Return the [x, y] coordinate for the center point of the cell that contains the specified text.  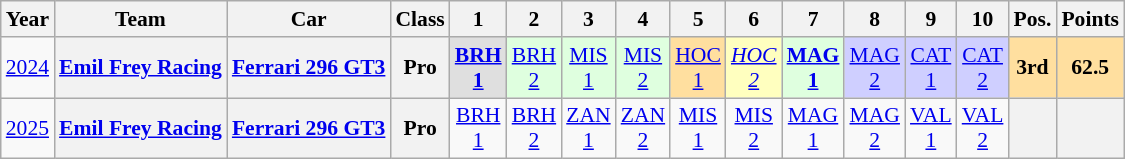
8 [874, 19]
Car [309, 19]
CAT1 [931, 68]
62.5 [1090, 68]
ZAN1 [588, 128]
CAT2 [983, 68]
9 [931, 19]
Class [420, 19]
7 [814, 19]
VAL1 [931, 128]
2 [534, 19]
2024 [28, 68]
10 [983, 19]
ZAN2 [643, 128]
HOC2 [754, 68]
2025 [28, 128]
Points [1090, 19]
3rd [1032, 68]
6 [754, 19]
Pos. [1032, 19]
1 [478, 19]
VAL2 [983, 128]
Year [28, 19]
3 [588, 19]
Team [140, 19]
HOC1 [698, 68]
4 [643, 19]
5 [698, 19]
